Capture the cell that displays the provided text and extract its (x, y) central coordinate. 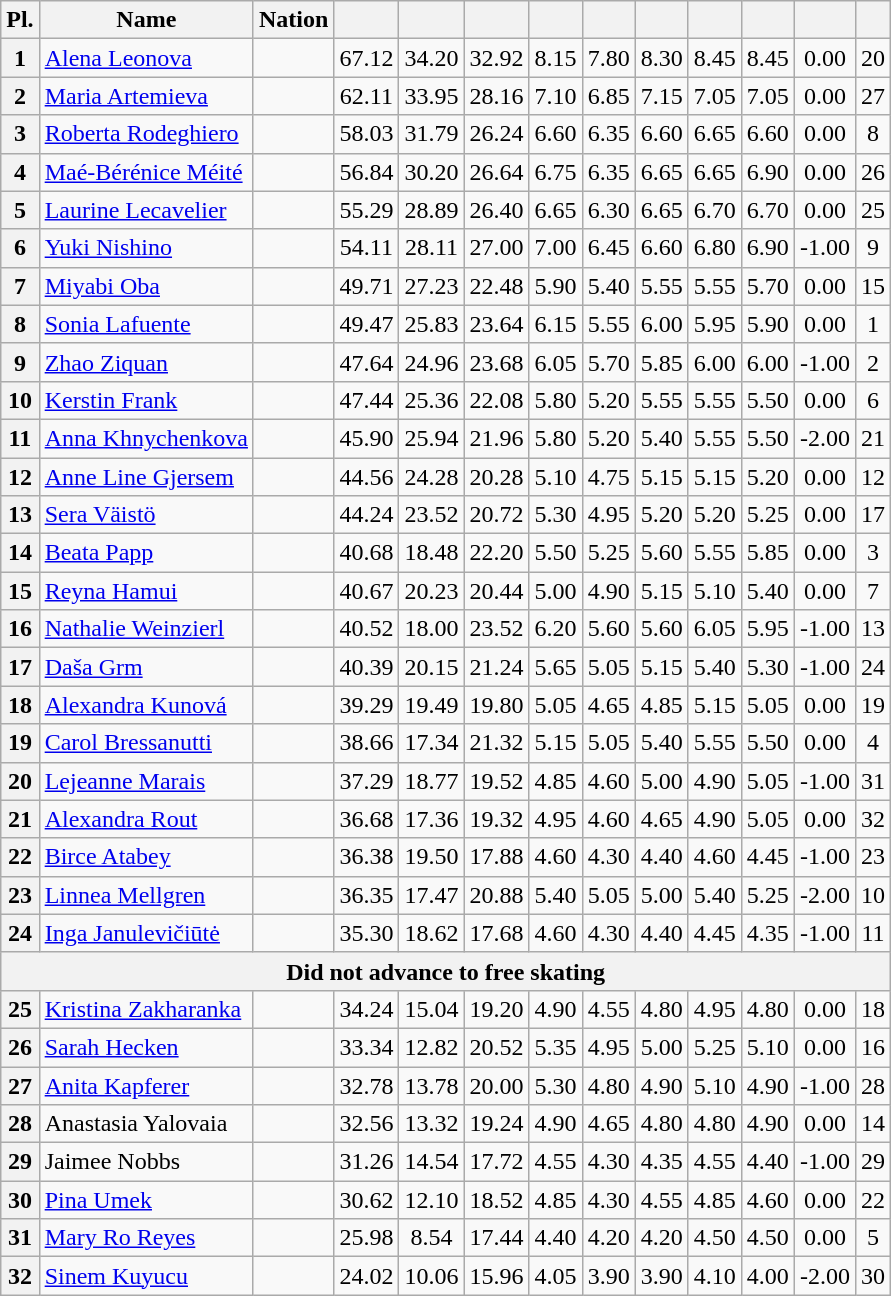
Pl. (20, 20)
Birce Atabey (146, 857)
Kristina Zakharanka (146, 1009)
7.10 (556, 96)
15.96 (496, 1276)
12.10 (432, 1200)
Anne Line Gjersem (146, 477)
18.48 (432, 553)
Lejeanne Marais (146, 781)
49.47 (366, 324)
30.20 (432, 172)
35.30 (366, 933)
24.02 (366, 1276)
17.68 (496, 933)
15.04 (432, 1009)
Kerstin Frank (146, 400)
19.32 (496, 819)
21.96 (496, 438)
28.89 (432, 210)
56.84 (366, 172)
25.83 (432, 324)
67.12 (366, 58)
Mary Ro Reyes (146, 1238)
62.11 (366, 96)
13.32 (432, 1124)
24.28 (432, 477)
6.15 (556, 324)
Sera Väistö (146, 515)
6.80 (714, 248)
27.23 (432, 286)
17.72 (496, 1162)
25.98 (366, 1238)
20.15 (432, 667)
38.66 (366, 743)
49.71 (366, 286)
32.78 (366, 1085)
5.65 (556, 667)
28.11 (432, 248)
Maé-Bérénice Méité (146, 172)
19.20 (496, 1009)
17.88 (496, 857)
Anna Khnychenkova (146, 438)
Laurine Lecavelier (146, 210)
26.24 (496, 134)
Anastasia Yalovaia (146, 1124)
40.68 (366, 553)
47.64 (366, 362)
19.50 (432, 857)
7.15 (662, 96)
Alexandra Rout (146, 819)
Pina Umek (146, 1200)
4.10 (714, 1276)
47.44 (366, 400)
20.00 (496, 1085)
Carol Bressanutti (146, 743)
20.23 (432, 591)
23.64 (496, 324)
Linnea Mellgren (146, 895)
33.34 (366, 1047)
14.54 (432, 1162)
4.75 (608, 477)
55.29 (366, 210)
31.26 (366, 1162)
8.54 (432, 1238)
Miyabi Oba (146, 286)
Roberta Rodeghiero (146, 134)
Sonia Lafuente (146, 324)
20.72 (496, 515)
31.79 (432, 134)
Inga Janulevičiūtė (146, 933)
20.28 (496, 477)
6.30 (608, 210)
23.68 (496, 362)
26.40 (496, 210)
40.39 (366, 667)
39.29 (366, 705)
Nathalie Weinzierl (146, 629)
19.24 (496, 1124)
4.05 (556, 1276)
Reyna Hamui (146, 591)
8.30 (662, 58)
13.78 (432, 1085)
33.95 (432, 96)
40.52 (366, 629)
7.80 (608, 58)
58.03 (366, 134)
19.80 (496, 705)
Maria Artemieva (146, 96)
17.44 (496, 1238)
25.94 (432, 438)
6.85 (608, 96)
20.44 (496, 591)
22.48 (496, 286)
36.68 (366, 819)
17.34 (432, 743)
25.36 (432, 400)
26.64 (496, 172)
Anita Kapferer (146, 1085)
21.24 (496, 667)
18.62 (432, 933)
6.45 (608, 248)
Alena Leonova (146, 58)
54.11 (366, 248)
Sarah Hecken (146, 1047)
Sinem Kuyucu (146, 1276)
45.90 (366, 438)
40.67 (366, 591)
17.36 (432, 819)
22.20 (496, 553)
18.52 (496, 1200)
Nation (293, 20)
5.35 (556, 1047)
17.47 (432, 895)
36.38 (366, 857)
Yuki Nishino (146, 248)
19.49 (432, 705)
18.00 (432, 629)
Daša Grm (146, 667)
34.24 (366, 1009)
37.29 (366, 781)
4.00 (768, 1276)
44.56 (366, 477)
6.75 (556, 172)
Zhao Ziquan (146, 362)
32.56 (366, 1124)
30.62 (366, 1200)
6.20 (556, 629)
36.35 (366, 895)
10.06 (432, 1276)
Alexandra Kunová (146, 705)
34.20 (432, 58)
27.00 (496, 248)
12.82 (432, 1047)
Did not advance to free skating (446, 971)
18.77 (432, 781)
Name (146, 20)
19.52 (496, 781)
Beata Papp (146, 553)
7.00 (556, 248)
44.24 (366, 515)
32.92 (496, 58)
20.52 (496, 1047)
21.32 (496, 743)
28.16 (496, 96)
20.88 (496, 895)
24.96 (432, 362)
22.08 (496, 400)
Jaimee Nobbs (146, 1162)
8.15 (556, 58)
